Search for the cell housing the specified text and yield its [x, y] center coordinate. 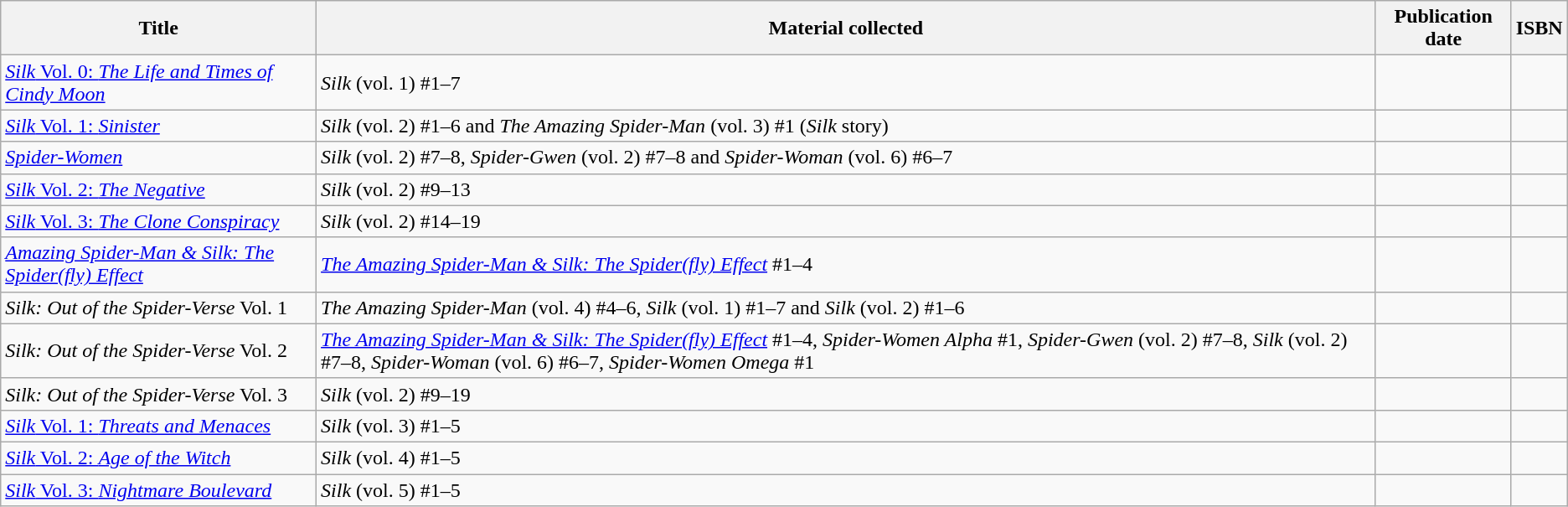
Silk Vol. 3: Nightmare Boulevard [159, 490]
Silk (vol. 1) #1–7 [846, 82]
Material collected [846, 28]
Spider-Women [159, 158]
Silk (vol. 3) #1–5 [846, 426]
Silk Vol. 2: The Negative [159, 189]
ISBN [1540, 28]
Silk Vol. 3: The Clone Conspiracy [159, 221]
Silk: Out of the Spider-Verse Vol. 2 [159, 350]
The Amazing Spider-Man & Silk: The Spider(fly) Effect #1–4 [846, 265]
Silk (vol. 2) #7–8, Spider-Gwen (vol. 2) #7–8 and Spider-Woman (vol. 6) #6–7 [846, 158]
Silk Vol. 0: The Life and Times of Cindy Moon [159, 82]
Silk Vol. 2: Age of the Witch [159, 458]
Silk Vol. 1: Sinister [159, 126]
Silk (vol. 4) #1–5 [846, 458]
Title [159, 28]
Publication date [1443, 28]
Silk Vol. 1: Threats and Menaces [159, 426]
Silk (vol. 5) #1–5 [846, 490]
Silk (vol. 2) #9–19 [846, 394]
Silk: Out of the Spider-Verse Vol. 3 [159, 394]
The Amazing Spider-Man (vol. 4) #4–6, Silk (vol. 1) #1–7 and Silk (vol. 2) #1–6 [846, 308]
Silk (vol. 2) #9–13 [846, 189]
Silk: Out of the Spider-Verse Vol. 1 [159, 308]
Silk (vol. 2) #14–19 [846, 221]
Amazing Spider-Man & Silk: The Spider(fly) Effect [159, 265]
Silk (vol. 2) #1–6 and The Amazing Spider-Man (vol. 3) #1 (Silk story) [846, 126]
